Pinpoint the cell where the given text exists, returning its (X, Y) midpoint coordinate. 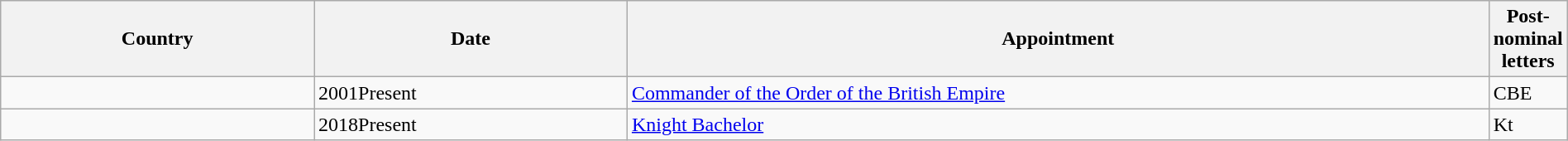
2001Present (471, 93)
Country (157, 39)
CBE (1528, 93)
Appointment (1058, 39)
2018Present (471, 124)
Kt (1528, 124)
Commander of the Order of the British Empire (1058, 93)
Knight Bachelor (1058, 124)
Post-nominal letters (1528, 39)
Date (471, 39)
